Scan for the cell matching the given text and deliver its (X, Y) coordinate at center. 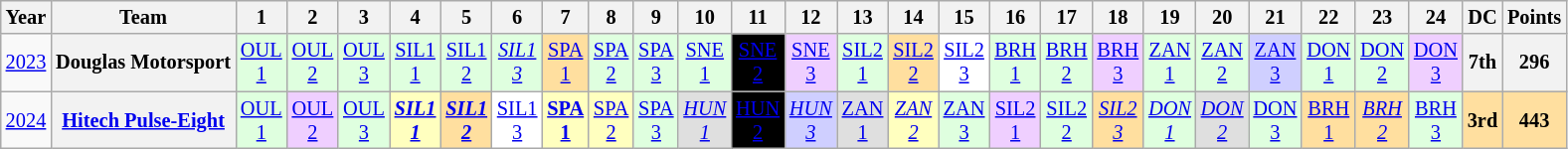
12 (811, 17)
13 (863, 17)
2023 (26, 63)
3rd (1482, 120)
14 (913, 17)
Points (1534, 17)
4 (416, 17)
DC (1482, 17)
11 (758, 17)
296 (1534, 63)
15 (964, 17)
8 (610, 17)
9 (656, 17)
HUN2 (758, 120)
21 (1276, 17)
18 (1118, 17)
HUN3 (811, 120)
22 (1328, 17)
17 (1067, 17)
SNE1 (704, 63)
1 (261, 17)
2 (313, 17)
7th (1482, 63)
5 (466, 17)
SNE3 (811, 63)
23 (1382, 17)
24 (1436, 17)
19 (1169, 17)
6 (517, 17)
10 (704, 17)
Hitech Pulse-Eight (143, 120)
Team (143, 17)
Douglas Motorsport (143, 63)
16 (1015, 17)
SNE2 (758, 63)
3 (364, 17)
20 (1223, 17)
HUN1 (704, 120)
2024 (26, 120)
443 (1534, 120)
7 (565, 17)
Year (26, 17)
